Extract the [X, Y] coordinate from the center of the cell holding the provided text.  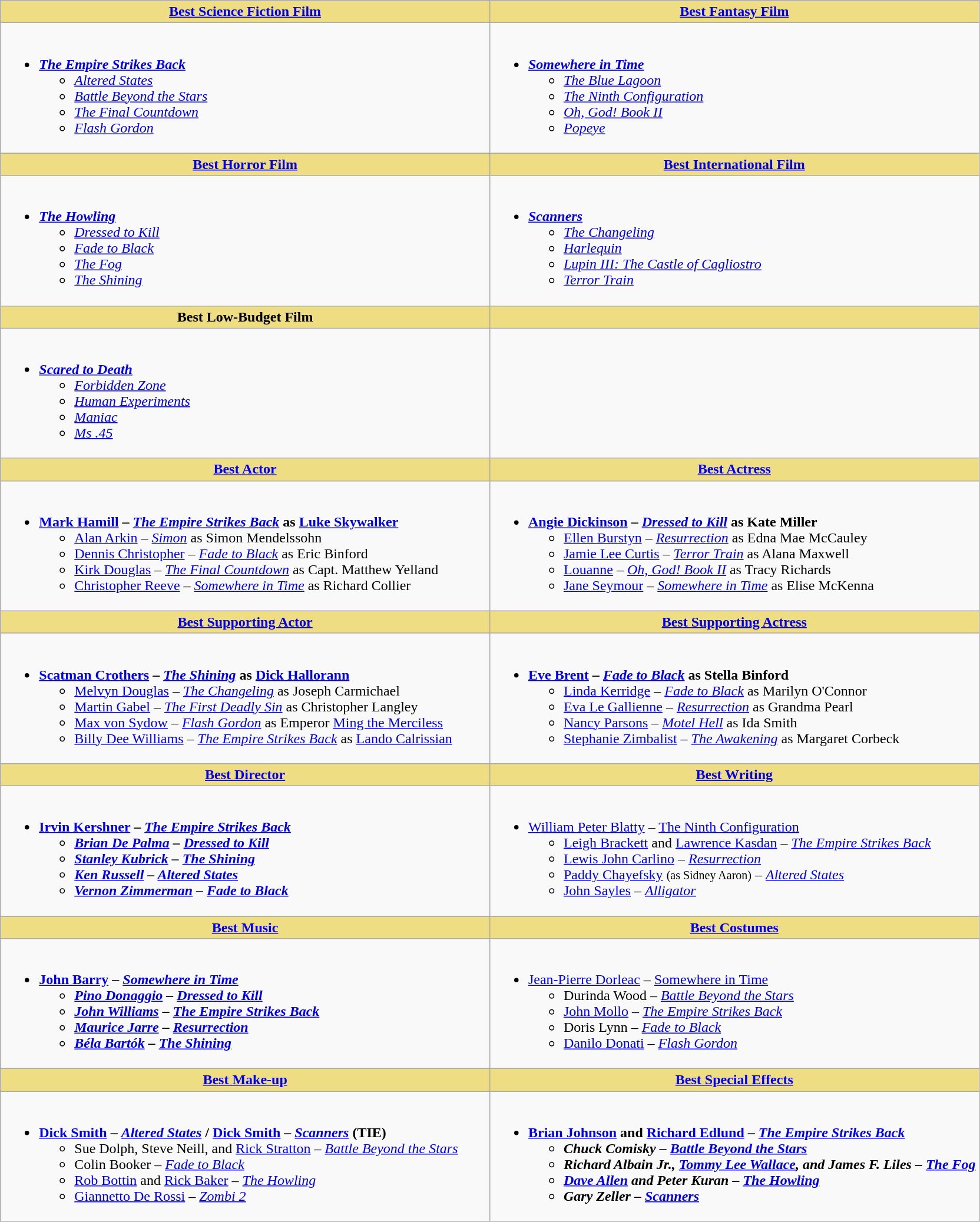
The HowlingDressed to KillFade to BlackThe FogThe Shining [245, 240]
Somewhere in TimeThe Blue LagoonThe Ninth ConfigurationOh, God! Book IIPopeye [734, 88]
Best Make-up [245, 1080]
Best Horror Film [245, 164]
Best Special Effects [734, 1080]
Best Director [245, 774]
Best Actor [245, 469]
Best International Film [734, 164]
Best Supporting Actress [734, 622]
ScannersThe ChangelingHarlequinLupin III: The Castle of CagliostroTerror Train [734, 240]
Best Costumes [734, 928]
The Empire Strikes BackAltered StatesBattle Beyond the StarsThe Final CountdownFlash Gordon [245, 88]
Best Fantasy Film [734, 12]
Best Low-Budget Film [245, 317]
Scared to DeathForbidden ZoneHuman ExperimentsManiacMs .45 [245, 393]
Best Music [245, 928]
Best Supporting Actor [245, 622]
Best Actress [734, 469]
Best Writing [734, 774]
Best Science Fiction Film [245, 12]
